From the cell containing the given text, extract its center point as [X, Y] coordinate. 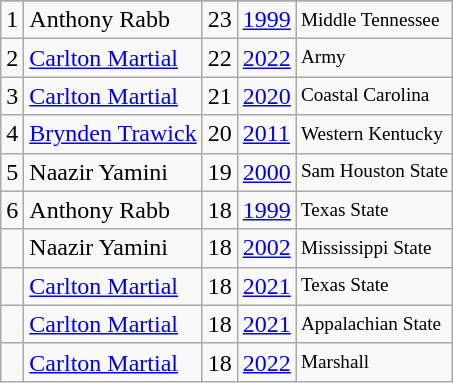
Coastal Carolina [374, 96]
2000 [266, 172]
21 [220, 96]
6 [12, 210]
22 [220, 58]
1 [12, 20]
Brynden Trawick [113, 134]
Middle Tennessee [374, 20]
2 [12, 58]
2020 [266, 96]
3 [12, 96]
Marshall [374, 362]
2011 [266, 134]
20 [220, 134]
19 [220, 172]
Mississippi State [374, 248]
Sam Houston State [374, 172]
Appalachian State [374, 324]
5 [12, 172]
23 [220, 20]
4 [12, 134]
2002 [266, 248]
Army [374, 58]
Western Kentucky [374, 134]
